Extract the [x, y] coordinate from the center of the cell holding the provided text.  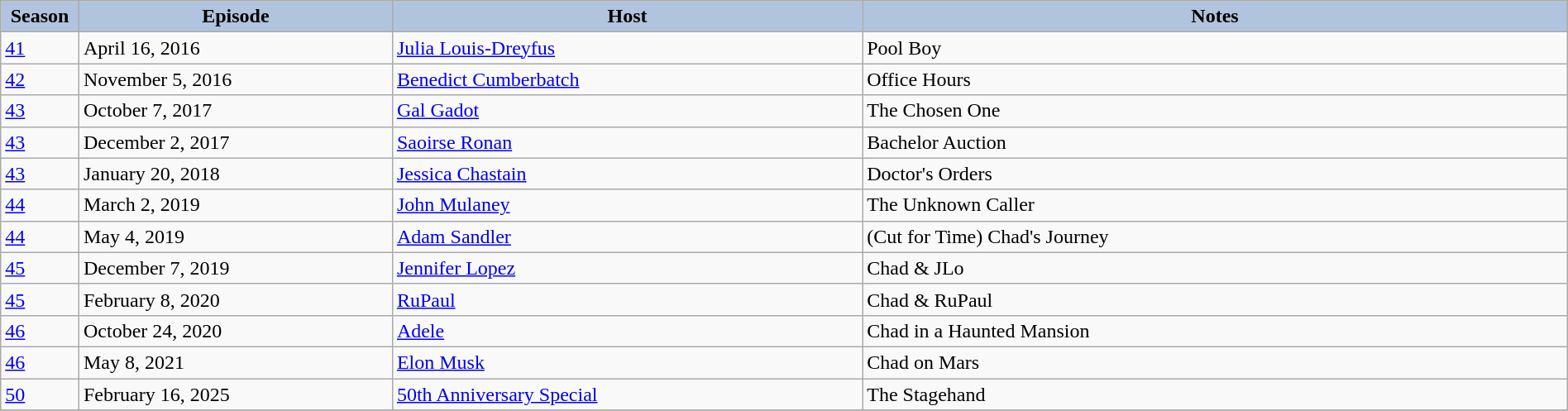
December 7, 2019 [235, 268]
Benedict Cumberbatch [627, 79]
Chad on Mars [1216, 362]
Elon Musk [627, 362]
Pool Boy [1216, 48]
Host [627, 17]
February 16, 2025 [235, 394]
May 4, 2019 [235, 237]
January 20, 2018 [235, 174]
The Chosen One [1216, 111]
April 16, 2016 [235, 48]
Bachelor Auction [1216, 142]
50th Anniversary Special [627, 394]
November 5, 2016 [235, 79]
Season [40, 17]
41 [40, 48]
Gal Gadot [627, 111]
Chad & RuPaul [1216, 299]
October 24, 2020 [235, 331]
John Mulaney [627, 205]
Notes [1216, 17]
October 7, 2017 [235, 111]
Jennifer Lopez [627, 268]
February 8, 2020 [235, 299]
May 8, 2021 [235, 362]
42 [40, 79]
Chad & JLo [1216, 268]
Jessica Chastain [627, 174]
Doctor's Orders [1216, 174]
RuPaul [627, 299]
Adam Sandler [627, 237]
The Unknown Caller [1216, 205]
Adele [627, 331]
The Stagehand [1216, 394]
(Cut for Time) Chad's Journey [1216, 237]
March 2, 2019 [235, 205]
Saoirse Ronan [627, 142]
Office Hours [1216, 79]
Julia Louis-Dreyfus [627, 48]
December 2, 2017 [235, 142]
Episode [235, 17]
Chad in a Haunted Mansion [1216, 331]
50 [40, 394]
